Identify which cell holds the provided text, then report its [x, y] central coordinate. 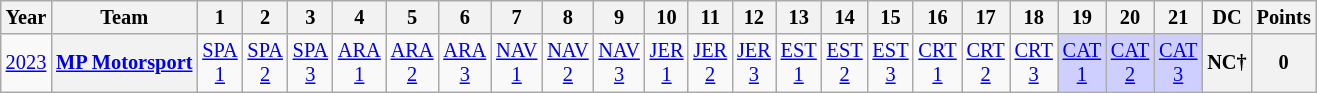
MP Motorsport [124, 63]
SPA1 [220, 63]
1 [220, 17]
NC† [1226, 63]
16 [937, 17]
CRT2 [986, 63]
CRT1 [937, 63]
7 [516, 17]
JER1 [667, 63]
18 [1034, 17]
8 [568, 17]
2023 [26, 63]
0 [1284, 63]
15 [891, 17]
EST2 [845, 63]
JER3 [754, 63]
SPA2 [266, 63]
NAV1 [516, 63]
9 [620, 17]
NAV3 [620, 63]
2 [266, 17]
17 [986, 17]
5 [412, 17]
ARA2 [412, 63]
SPA3 [310, 63]
12 [754, 17]
19 [1082, 17]
Year [26, 17]
EST1 [799, 63]
14 [845, 17]
21 [1178, 17]
CAT1 [1082, 63]
Points [1284, 17]
11 [710, 17]
Team [124, 17]
EST3 [891, 63]
NAV2 [568, 63]
DC [1226, 17]
4 [360, 17]
ARA1 [360, 63]
20 [1130, 17]
JER2 [710, 63]
ARA3 [464, 63]
6 [464, 17]
10 [667, 17]
3 [310, 17]
13 [799, 17]
CRT3 [1034, 63]
CAT3 [1178, 63]
CAT2 [1130, 63]
